Locate the cell with the specified text and output its (X, Y) center coordinate. 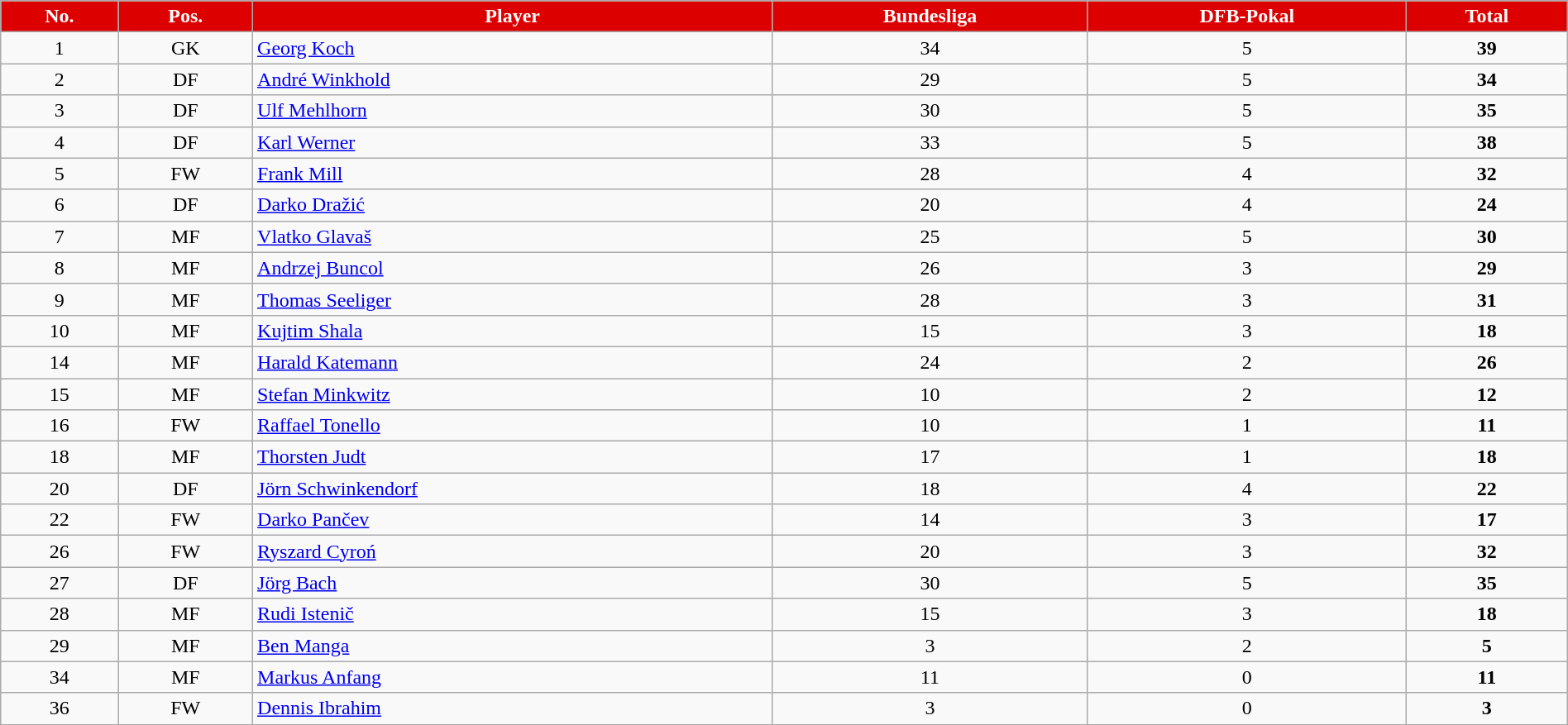
Stefan Minkwitz (513, 394)
Darko Dražić (513, 205)
Georg Koch (513, 48)
GK (185, 48)
Dennis Ibrahim (513, 708)
33 (930, 142)
Harald Katemann (513, 362)
No. (60, 17)
12 (1487, 394)
Jörg Bach (513, 583)
Kujtim Shala (513, 331)
Andrzej Buncol (513, 268)
DFB-Pokal (1247, 17)
Ben Manga (513, 646)
Karl Werner (513, 142)
6 (60, 205)
9 (60, 299)
7 (60, 236)
Thorsten Judt (513, 457)
Markus Anfang (513, 677)
16 (60, 426)
André Winkhold (513, 79)
27 (60, 583)
Total (1487, 17)
Thomas Seeliger (513, 299)
Jörn Schwinkendorf (513, 489)
Frank Mill (513, 174)
Player (513, 17)
Bundesliga (930, 17)
36 (60, 708)
Ryszard Cyroń (513, 551)
39 (1487, 48)
38 (1487, 142)
Raffael Tonello (513, 426)
31 (1487, 299)
Rudi Istenič (513, 614)
Darko Pančev (513, 520)
Pos. (185, 17)
Ulf Mehlhorn (513, 111)
25 (930, 236)
Vlatko Glavaš (513, 236)
8 (60, 268)
